Determine the (X, Y) coordinate at the center of the cell enclosing the given text.  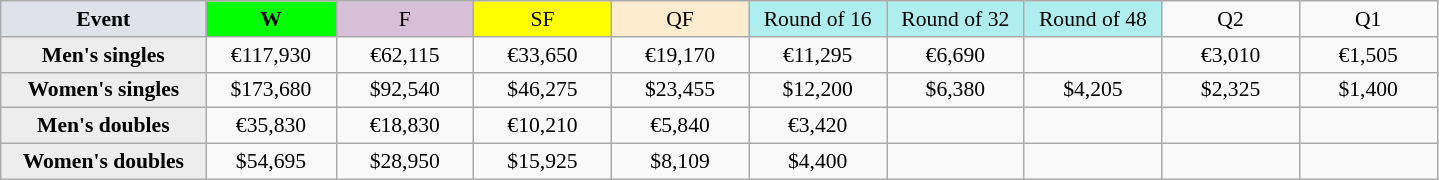
$15,925 (543, 162)
F (405, 19)
$173,680 (271, 90)
€3,420 (818, 126)
$4,400 (818, 162)
€33,650 (543, 55)
€5,840 (680, 126)
$6,380 (955, 90)
$2,325 (1231, 90)
Round of 48 (1093, 19)
€11,295 (818, 55)
$28,950 (405, 162)
€6,690 (955, 55)
$12,200 (818, 90)
Q1 (1368, 19)
$4,205 (1093, 90)
€19,170 (680, 55)
$54,695 (271, 162)
$23,455 (680, 90)
Men's doubles (104, 126)
€117,930 (271, 55)
Q2 (1231, 19)
€18,830 (405, 126)
€35,830 (271, 126)
€62,115 (405, 55)
QF (680, 19)
$92,540 (405, 90)
Event (104, 19)
Round of 16 (818, 19)
W (271, 19)
$1,400 (1368, 90)
Round of 32 (955, 19)
SF (543, 19)
Women's doubles (104, 162)
Women's singles (104, 90)
Men's singles (104, 55)
€1,505 (1368, 55)
€3,010 (1231, 55)
$46,275 (543, 90)
$8,109 (680, 162)
€10,210 (543, 126)
